Capture the cell that displays the provided text and extract its (x, y) central coordinate. 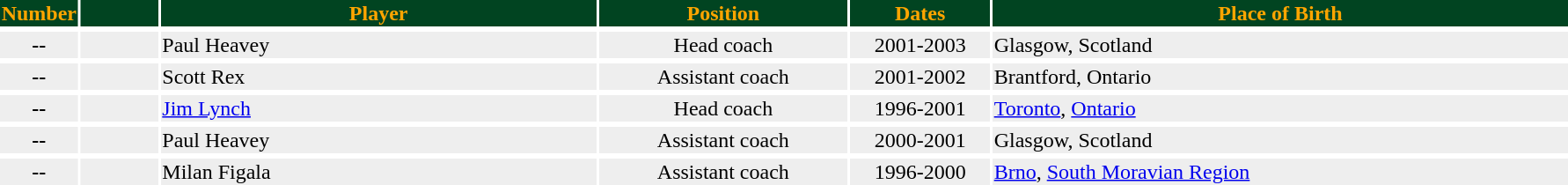
2001-2003 (920, 45)
Player (378, 13)
Scott Rex (378, 77)
Milan Figala (378, 172)
Place of Birth (1280, 13)
Number (39, 13)
Jim Lynch (378, 108)
Brno, South Moravian Region (1280, 172)
1996-2001 (920, 108)
Toronto, Ontario (1280, 108)
Brantford, Ontario (1280, 77)
1996-2000 (920, 172)
2000-2001 (920, 140)
Dates (920, 13)
Position (723, 13)
2001-2002 (920, 77)
